Capture the cell that displays the provided text and extract its (x, y) central coordinate. 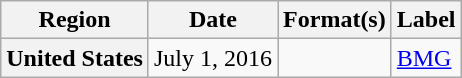
Date (212, 20)
United States (75, 58)
Label (426, 20)
Region (75, 20)
Format(s) (335, 20)
July 1, 2016 (212, 58)
BMG (426, 58)
